Identify which cell holds the provided text, then report its [X, Y] central coordinate. 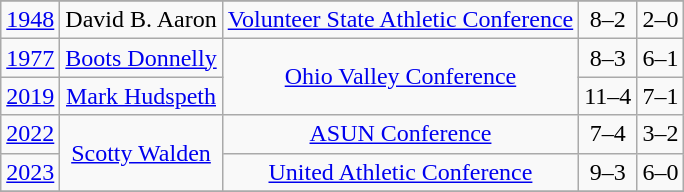
United Athletic Conference [400, 172]
7–4 [608, 134]
8–3 [608, 58]
6–1 [660, 58]
Ohio Valley Conference [400, 77]
2022 [30, 134]
7–1 [660, 96]
9–3 [608, 172]
11–4 [608, 96]
6–0 [660, 172]
2–0 [660, 20]
8–2 [608, 20]
Boots Donnelly [141, 58]
1977 [30, 58]
2023 [30, 172]
ASUN Conference [400, 134]
1948 [30, 20]
3–2 [660, 134]
Volunteer State Athletic Conference [400, 20]
Mark Hudspeth [141, 96]
David B. Aaron [141, 20]
Scotty Walden [141, 153]
2019 [30, 96]
